Return the [x, y] coordinate for the center point of the cell that contains the specified text.  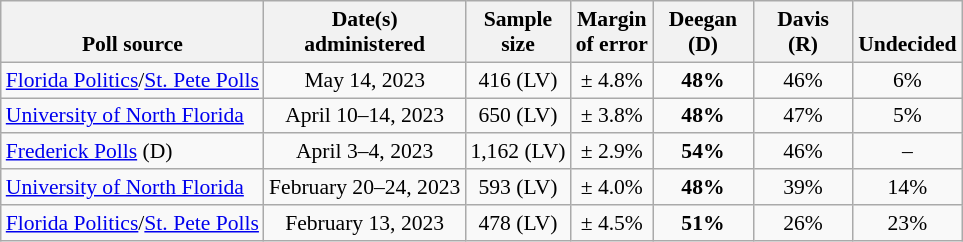
51% [703, 223]
650 (LV) [518, 116]
23% [907, 223]
± 4.8% [612, 80]
± 4.0% [612, 187]
Davis(R) [803, 32]
± 3.8% [612, 116]
Date(s)administered [364, 32]
Frederick Polls (D) [132, 152]
54% [703, 152]
593 (LV) [518, 187]
Poll source [132, 32]
5% [907, 116]
Samplesize [518, 32]
May 14, 2023 [364, 80]
± 2.9% [612, 152]
April 10–14, 2023 [364, 116]
Marginof error [612, 32]
6% [907, 80]
April 3–4, 2023 [364, 152]
Undecided [907, 32]
478 (LV) [518, 223]
1,162 (LV) [518, 152]
± 4.5% [612, 223]
47% [803, 116]
26% [803, 223]
– [907, 152]
February 20–24, 2023 [364, 187]
14% [907, 187]
39% [803, 187]
February 13, 2023 [364, 223]
Deegan(D) [703, 32]
416 (LV) [518, 80]
